Detect which cell encompasses the target text, then output its (x, y) center coordinate. 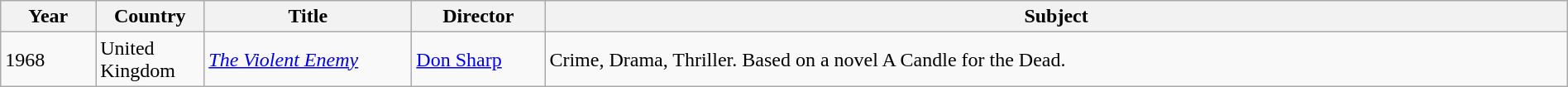
Crime, Drama, Thriller. Based on a novel A Candle for the Dead. (1056, 60)
1968 (48, 60)
Don Sharp (478, 60)
Title (308, 17)
Director (478, 17)
Subject (1056, 17)
Year (48, 17)
United Kingdom (151, 60)
Country (151, 17)
The Violent Enemy (308, 60)
